Return [x, y] of the center of cell containing provided text 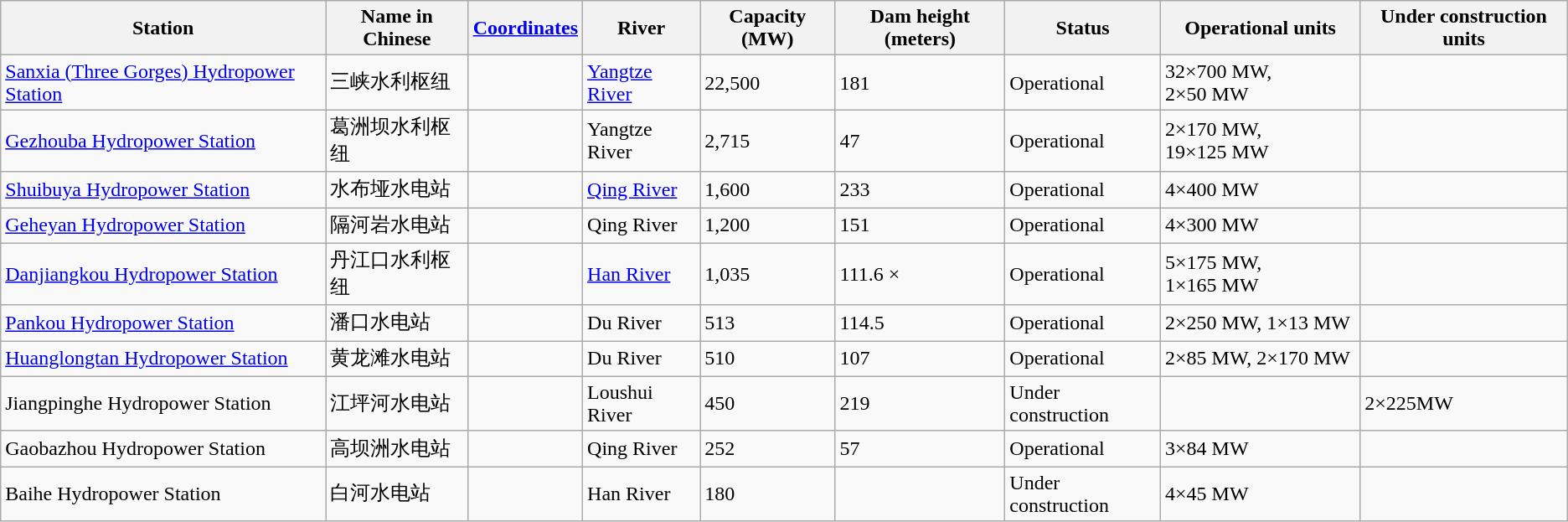
隔河岩水电站 [397, 226]
1,600 [767, 189]
Under construction units [1464, 28]
三峡水利枢纽 [397, 82]
Jiangpinghe Hydropower Station [163, 404]
107 [920, 359]
180 [767, 494]
Huanglongtan Hydropower Station [163, 359]
Geheyan Hydropower Station [163, 226]
Sanxia (Three Gorges) Hydropower Station [163, 82]
2×170 MW, 19×125 MW [1261, 141]
葛洲坝水利枢纽 [397, 141]
510 [767, 359]
2×85 MW, 2×170 MW [1261, 359]
水布垭水电站 [397, 189]
Name in Chinese [397, 28]
Danjiangkou Hydropower Station [163, 274]
Baihe Hydropower Station [163, 494]
4×300 MW [1261, 226]
Loushui River [642, 404]
114.5 [920, 323]
白河水电站 [397, 494]
32×700 MW, 2×50 MW [1261, 82]
513 [767, 323]
Pankou Hydropower Station [163, 323]
4×400 MW [1261, 189]
233 [920, 189]
Gezhouba Hydropower Station [163, 141]
River [642, 28]
450 [767, 404]
3×84 MW [1261, 449]
Operational units [1261, 28]
2×225MW [1464, 404]
111.6 × [920, 274]
2×250 MW, 1×13 MW [1261, 323]
151 [920, 226]
47 [920, 141]
1,200 [767, 226]
Gaobazhou Hydropower Station [163, 449]
Capacity (MW) [767, 28]
丹江口水利枢纽 [397, 274]
潘口水电站 [397, 323]
Dam height (meters) [920, 28]
黄龙滩水电站 [397, 359]
4×45 MW [1261, 494]
22,500 [767, 82]
252 [767, 449]
高坝洲水电站 [397, 449]
219 [920, 404]
Coordinates [525, 28]
1,035 [767, 274]
江坪河水电站 [397, 404]
Status [1083, 28]
Station [163, 28]
181 [920, 82]
5×175 MW, 1×165 MW [1261, 274]
57 [920, 449]
2,715 [767, 141]
Shuibuya Hydropower Station [163, 189]
